Search for the cell housing the specified text and yield its (X, Y) center coordinate. 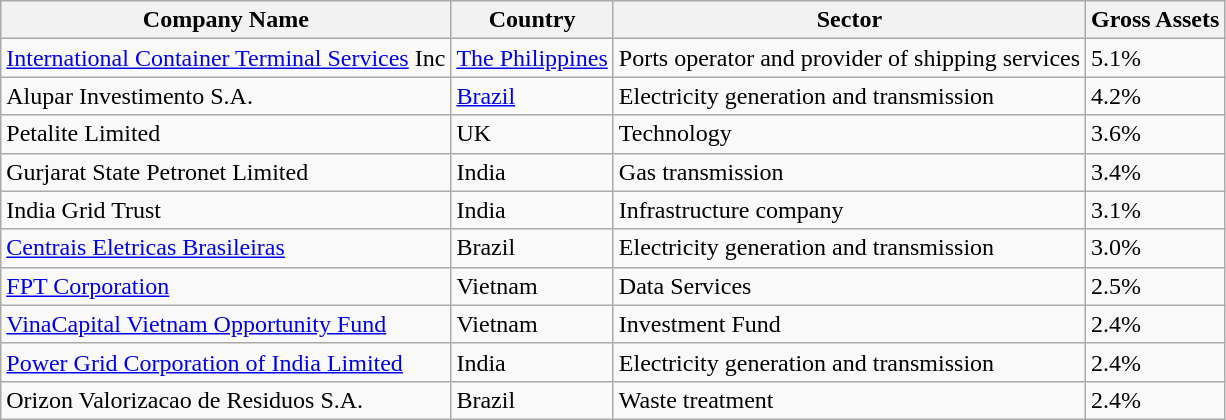
The Philippines (532, 58)
Power Grid Corporation of India Limited (226, 362)
UK (532, 134)
Petalite Limited (226, 134)
3.0% (1156, 248)
FPT Corporation (226, 286)
India Grid Trust (226, 210)
Alupar Investimento S.A. (226, 96)
Ports operator and provider of shipping services (849, 58)
Orizon Valorizacao de Residuos S.A. (226, 400)
VinaCapital Vietnam Opportunity Fund (226, 324)
3.1% (1156, 210)
3.6% (1156, 134)
Technology (849, 134)
Centrais Eletricas Brasileiras (226, 248)
4.2% (1156, 96)
International Container Terminal Services Inc (226, 58)
5.1% (1156, 58)
Country (532, 20)
Gas transmission (849, 172)
Data Services (849, 286)
Gurjarat State Petronet Limited (226, 172)
2.5% (1156, 286)
3.4% (1156, 172)
Infrastructure company (849, 210)
Waste treatment (849, 400)
Investment Fund (849, 324)
Sector (849, 20)
Company Name (226, 20)
Gross Assets (1156, 20)
